For the text-containing cell, return its midpoint in (X, Y) coordinate format. 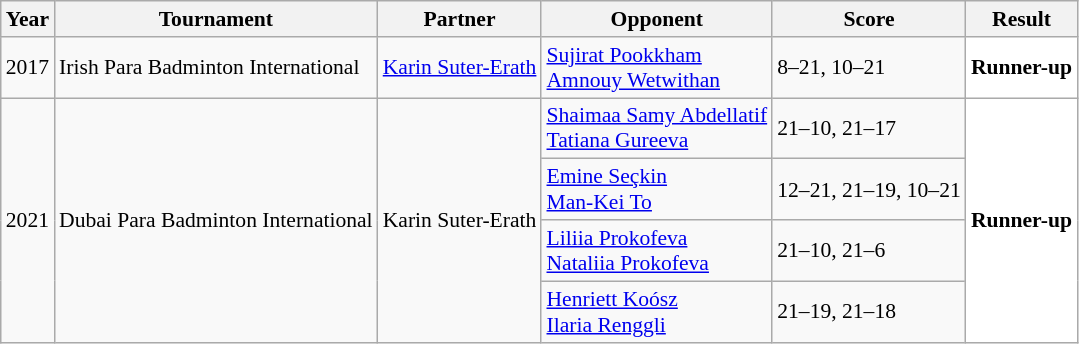
Sujirat Pookkham Amnouy Wetwithan (656, 68)
Year (28, 19)
21–10, 21–17 (869, 128)
2021 (28, 220)
Liliia Prokofeva Nataliia Prokofeva (656, 250)
21–10, 21–6 (869, 250)
Irish Para Badminton International (216, 68)
Score (869, 19)
21–19, 21–18 (869, 312)
Shaimaa Samy Abdellatif Tatiana Gureeva (656, 128)
Result (1022, 19)
Opponent (656, 19)
Dubai Para Badminton International (216, 220)
Tournament (216, 19)
8–21, 10–21 (869, 68)
2017 (28, 68)
Partner (460, 19)
Henriett Koósz Ilaria Renggli (656, 312)
Emine Seçkin Man-Kei To (656, 190)
12–21, 21–19, 10–21 (869, 190)
